Identify which cell holds the provided text, then report its (X, Y) central coordinate. 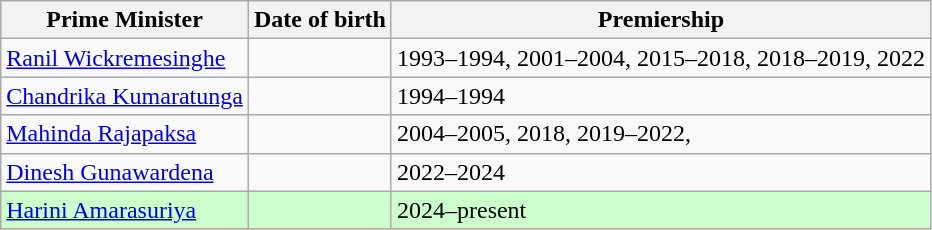
Ranil Wickremesinghe (125, 58)
Mahinda Rajapaksa (125, 134)
Chandrika Kumaratunga (125, 96)
2022–2024 (660, 172)
Dinesh Gunawardena (125, 172)
Premiership (660, 20)
2004–2005, 2018, 2019–2022, (660, 134)
2024–present (660, 210)
1994–1994 (660, 96)
Harini Amarasuriya (125, 210)
Date of birth (320, 20)
1993–1994, 2001–2004, 2015–2018, 2018–2019, 2022 (660, 58)
Prime Minister (125, 20)
